Scan for the cell matching the given text and deliver its (x, y) coordinate at center. 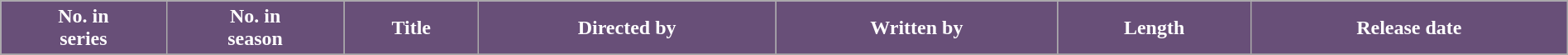
Length (1154, 28)
Release date (1409, 28)
No. inseries (84, 28)
Title (411, 28)
No. inseason (255, 28)
Written by (916, 28)
Directed by (627, 28)
